From the cell containing the given text, extract its center point as (x, y) coordinate. 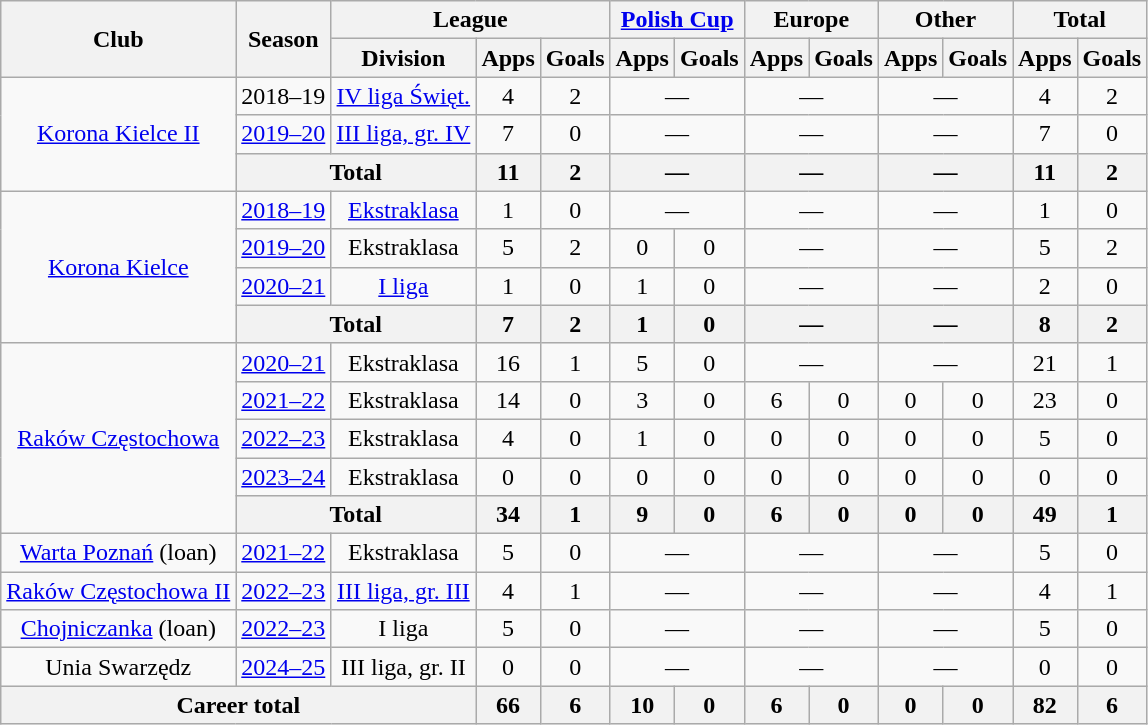
23 (1045, 400)
Raków Częstochowa II (118, 591)
8 (1045, 324)
III liga, gr. II (404, 667)
Warta Poznań (loan) (118, 553)
Polish Cup (677, 20)
Unia Swarzędz (118, 667)
9 (642, 515)
49 (1045, 515)
League (470, 20)
Korona Kielce II (118, 134)
2023–24 (284, 477)
Season (284, 39)
10 (642, 705)
21 (1045, 362)
3 (642, 400)
Europe (811, 20)
16 (508, 362)
Other (945, 20)
Chojniczanka (loan) (118, 629)
Raków Częstochowa (118, 438)
III liga, gr. IV (404, 134)
Division (404, 58)
Career total (238, 705)
66 (508, 705)
IV liga Święt. (404, 96)
2024–25 (284, 667)
14 (508, 400)
34 (508, 515)
Club (118, 39)
82 (1045, 705)
Korona Kielce (118, 267)
III liga, gr. III (404, 591)
